Capture the cell that displays the provided text and extract its [X, Y] central coordinate. 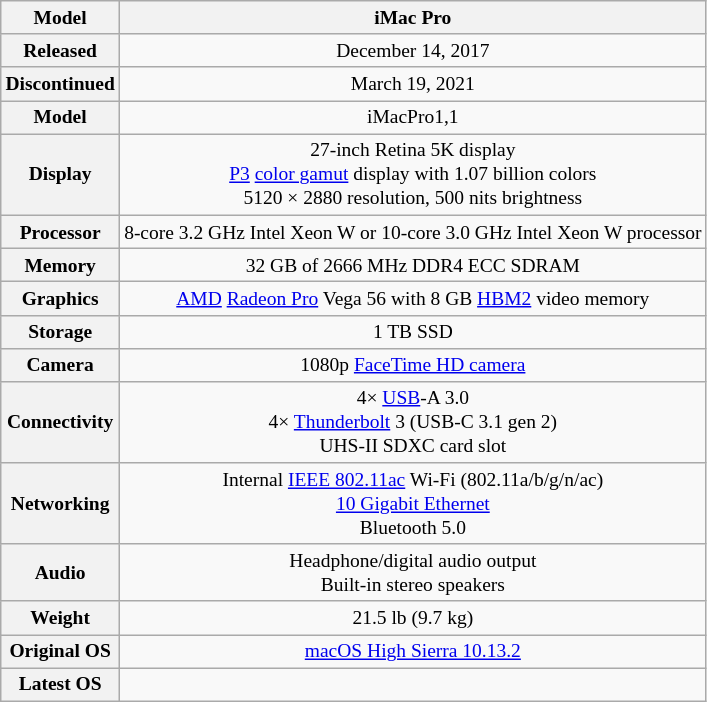
iMacPro1,1 [412, 118]
Weight [60, 618]
Discontinued [60, 84]
Graphics [60, 298]
1 TB SSD [412, 332]
27-inch Retina 5K displayP3 color gamut display with 1.07 billion colors5120 × 2880 resolution, 500 nits brightness [412, 174]
32 GB of 2666 MHz DDR4 ECC SDRAM [412, 264]
Headphone/digital audio outputBuilt-in stereo speakers [412, 572]
Latest OS [60, 684]
8-core 3.2 GHz Intel Xeon W or 10-core 3.0 GHz Intel Xeon W processor [412, 232]
Networking [60, 504]
Connectivity [60, 422]
Storage [60, 332]
1080p FaceTime HD camera [412, 364]
Camera [60, 364]
21.5 lb (9.7 kg) [412, 618]
Memory [60, 264]
Processor [60, 232]
macOS High Sierra 10.13.2 [412, 652]
Audio [60, 572]
iMac Pro [412, 18]
March 19, 2021 [412, 84]
December 14, 2017 [412, 50]
Original OS [60, 652]
Display [60, 174]
Internal IEEE 802.11ac Wi-Fi (802.11a/b/g/n/ac)10 Gigabit EthernetBluetooth 5.0 [412, 504]
AMD Radeon Pro Vega 56 with 8 GB HBM2 video memory [412, 298]
4× USB-A 3.04× Thunderbolt 3 (USB-C 3.1 gen 2)UHS-II SDXC card slot [412, 422]
Released [60, 50]
